Return (x, y) of the center of cell containing provided text 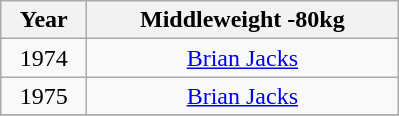
1974 (44, 58)
Year (44, 20)
Middleweight -80kg (242, 20)
1975 (44, 96)
